Detect which cell encompasses the target text, then output its [x, y] center coordinate. 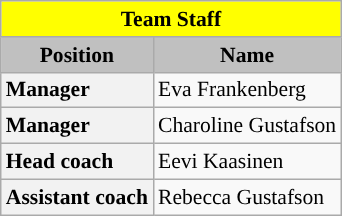
Eevi Kaasinen [247, 162]
Position [77, 55]
Assistant coach [77, 197]
Team Staff [171, 19]
Charoline Gustafson [247, 126]
Rebecca Gustafson [247, 197]
Head coach [77, 162]
Eva Frankenberg [247, 90]
Name [247, 55]
